Return the (x, y) coordinate for the center point of the cell that contains the specified text.  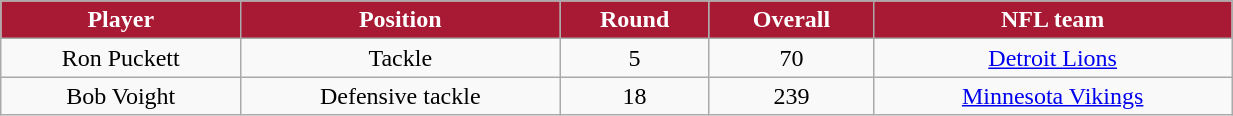
Defensive tackle (400, 96)
Round (635, 20)
Minnesota Vikings (1053, 96)
Detroit Lions (1053, 58)
239 (791, 96)
70 (791, 58)
Tackle (400, 58)
Position (400, 20)
Player (121, 20)
NFL team (1053, 20)
Overall (791, 20)
Ron Puckett (121, 58)
18 (635, 96)
5 (635, 58)
Bob Voight (121, 96)
